Output the (X, Y) coordinate of the center of the cell containing the given text.  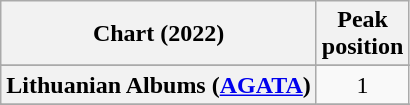
Chart (2022) (159, 34)
1 (362, 85)
Peakposition (362, 34)
Lithuanian Albums (AGATA) (159, 85)
